From the cell containing the given text, extract its center point as (X, Y) coordinate. 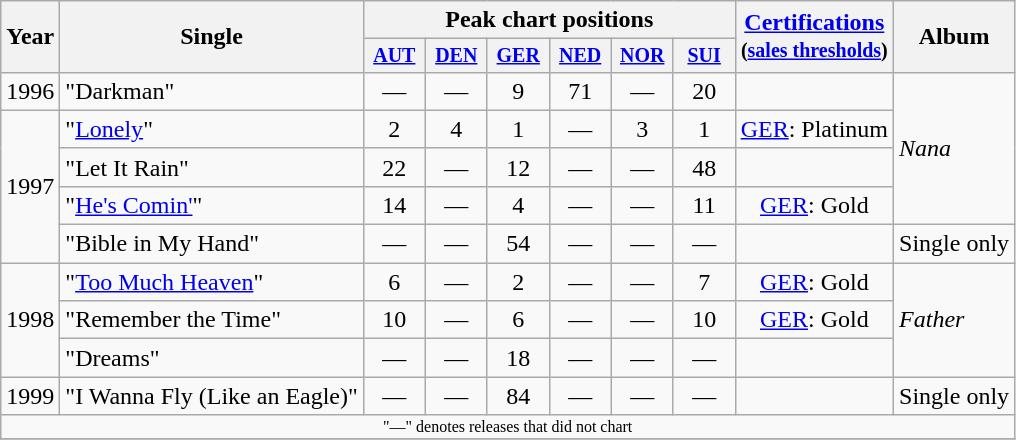
1998 (30, 320)
48 (704, 167)
"Remember the Time" (212, 320)
1999 (30, 396)
AUT (394, 56)
"Let It Rain" (212, 167)
"I Wanna Fly (Like an Eagle)" (212, 396)
1996 (30, 91)
14 (394, 205)
"Darkman" (212, 91)
"—" denotes releases that did not chart (508, 427)
22 (394, 167)
11 (704, 205)
"Lonely" (212, 129)
GER (518, 56)
3 (642, 129)
Year (30, 37)
18 (518, 358)
20 (704, 91)
Peak chart positions (549, 20)
"Too Much Heaven" (212, 282)
9 (518, 91)
1997 (30, 186)
71 (580, 91)
Album (954, 37)
54 (518, 244)
NED (580, 56)
"Bible in My Hand" (212, 244)
84 (518, 396)
Certifications(sales thresholds) (814, 37)
Single (212, 37)
SUI (704, 56)
Father (954, 320)
GER: Platinum (814, 129)
"Dreams" (212, 358)
DEN (456, 56)
Nana (954, 148)
"He's Comin'" (212, 205)
NOR (642, 56)
7 (704, 282)
12 (518, 167)
